From the cell containing the given text, extract its center point as [x, y] coordinate. 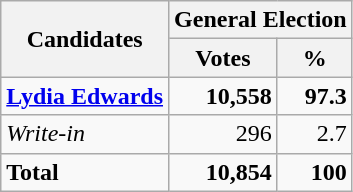
2.7 [314, 134]
100 [314, 172]
% [314, 58]
Candidates [85, 39]
Write-in [85, 134]
Votes [224, 58]
General Election [261, 20]
Total [85, 172]
296 [224, 134]
10,854 [224, 172]
10,558 [224, 96]
Lydia Edwards [85, 96]
97.3 [314, 96]
